Detect which cell encompasses the target text, then output its (x, y) center coordinate. 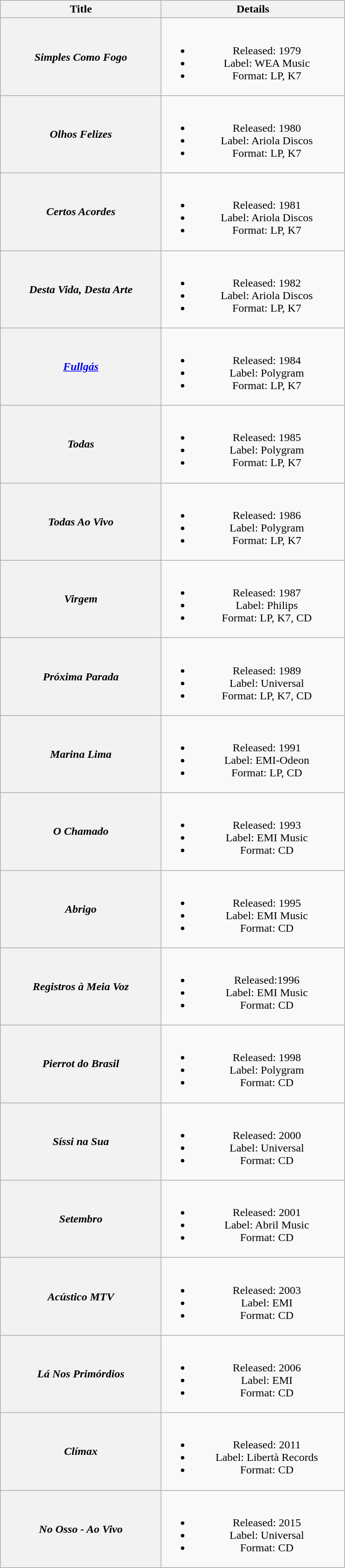
Certos Acordes (81, 211)
Clímax (81, 1452)
Released: 1979Label: WEA MusicFormat: LP, K7 (253, 57)
Released: 1986Label: PolygramFormat: LP, K7 (253, 521)
Released: 1980Label: Ariola DiscosFormat: LP, K7 (253, 134)
Released: 1985Label: PolygramFormat: LP, K7 (253, 444)
Released: 2006Label: EMIFormat: CD (253, 1374)
Síssi na Sua (81, 1142)
Fullgás (81, 366)
Details (253, 9)
Setembro (81, 1219)
Lá Nos Primórdios (81, 1374)
Released: 2003Label: EMIFormat: CD (253, 1297)
Released: 1991Label: EMI-OdeonFormat: LP, CD (253, 754)
Virgem (81, 599)
Released: 2001Label: Abril MusicFormat: CD (253, 1219)
Released: 1989Label: UniversalFormat: LP, K7, CD (253, 676)
Released: 2015Label: UniversalFormat: CD (253, 1529)
Released: 2000Label: UniversalFormat: CD (253, 1142)
Released: 1987Label: PhilipsFormat: LP, K7, CD (253, 599)
Marina Lima (81, 754)
Desta Vida, Desta Arte (81, 289)
Abrigo (81, 909)
Todas Ao Vivo (81, 521)
Released: 1995Label: EMI MusicFormat: CD (253, 909)
Released:1996Label: EMI MusicFormat: CD (253, 987)
No Osso - Ao Vivo (81, 1529)
Released: 1981Label: Ariola DiscosFormat: LP, K7 (253, 211)
Released: 1993Label: EMI MusicFormat: CD (253, 831)
Released: 1984Label: PolygramFormat: LP, K7 (253, 366)
Simples Como Fogo (81, 57)
Released: 2011Label: Libertà RecordsFormat: CD (253, 1452)
O Chamado (81, 831)
Released: 1982Label: Ariola DiscosFormat: LP, K7 (253, 289)
Released: 1998Label: PolygramFormat: CD (253, 1064)
Title (81, 9)
Pierrot do Brasil (81, 1064)
Acústico MTV (81, 1297)
Próxima Parada (81, 676)
Olhos Felizes (81, 134)
Registros à Meia Voz (81, 987)
Todas (81, 444)
